Return the (X, Y) coordinate for the center point of the cell that contains the specified text.  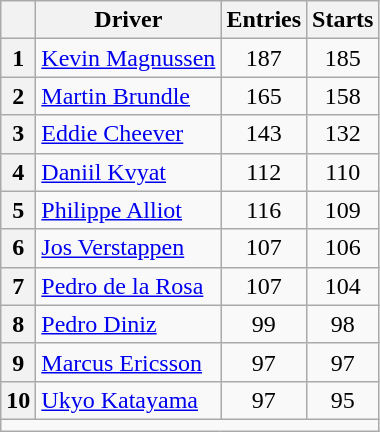
98 (343, 324)
9 (18, 362)
104 (343, 286)
99 (264, 324)
95 (343, 400)
7 (18, 286)
Jos Verstappen (128, 248)
10 (18, 400)
110 (343, 172)
Driver (128, 20)
Pedro de la Rosa (128, 286)
Marcus Ericsson (128, 362)
3 (18, 134)
165 (264, 96)
8 (18, 324)
132 (343, 134)
106 (343, 248)
4 (18, 172)
Kevin Magnussen (128, 58)
Daniil Kvyat (128, 172)
Entries (264, 20)
Ukyo Katayama (128, 400)
Starts (343, 20)
1 (18, 58)
116 (264, 210)
Eddie Cheever (128, 134)
185 (343, 58)
2 (18, 96)
Pedro Diniz (128, 324)
109 (343, 210)
5 (18, 210)
Martin Brundle (128, 96)
158 (343, 96)
Philippe Alliot (128, 210)
112 (264, 172)
187 (264, 58)
143 (264, 134)
6 (18, 248)
